From the cell containing the given text, extract its center point as [X, Y] coordinate. 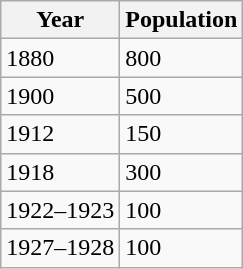
1912 [60, 134]
500 [182, 96]
800 [182, 58]
300 [182, 172]
1918 [60, 172]
1927–1928 [60, 248]
1900 [60, 96]
Population [182, 20]
150 [182, 134]
1880 [60, 58]
1922–1923 [60, 210]
Year [60, 20]
